Return the [X, Y] coordinate for the center point of the cell that contains the specified text.  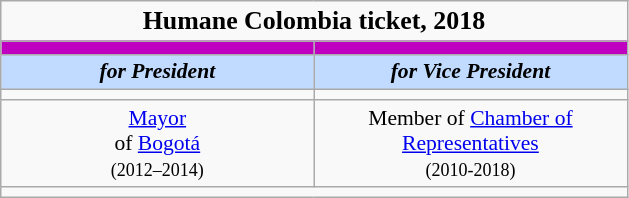
for President [158, 72]
Humane Colombia ticket, 2018 [314, 21]
for Vice President [470, 72]
Member of Chamber of Representatives(2010-2018) [470, 144]
Mayorof Bogotá(2012–2014) [158, 144]
